Find where the given text appears and provide that cell's center as [X, Y] coordinate. 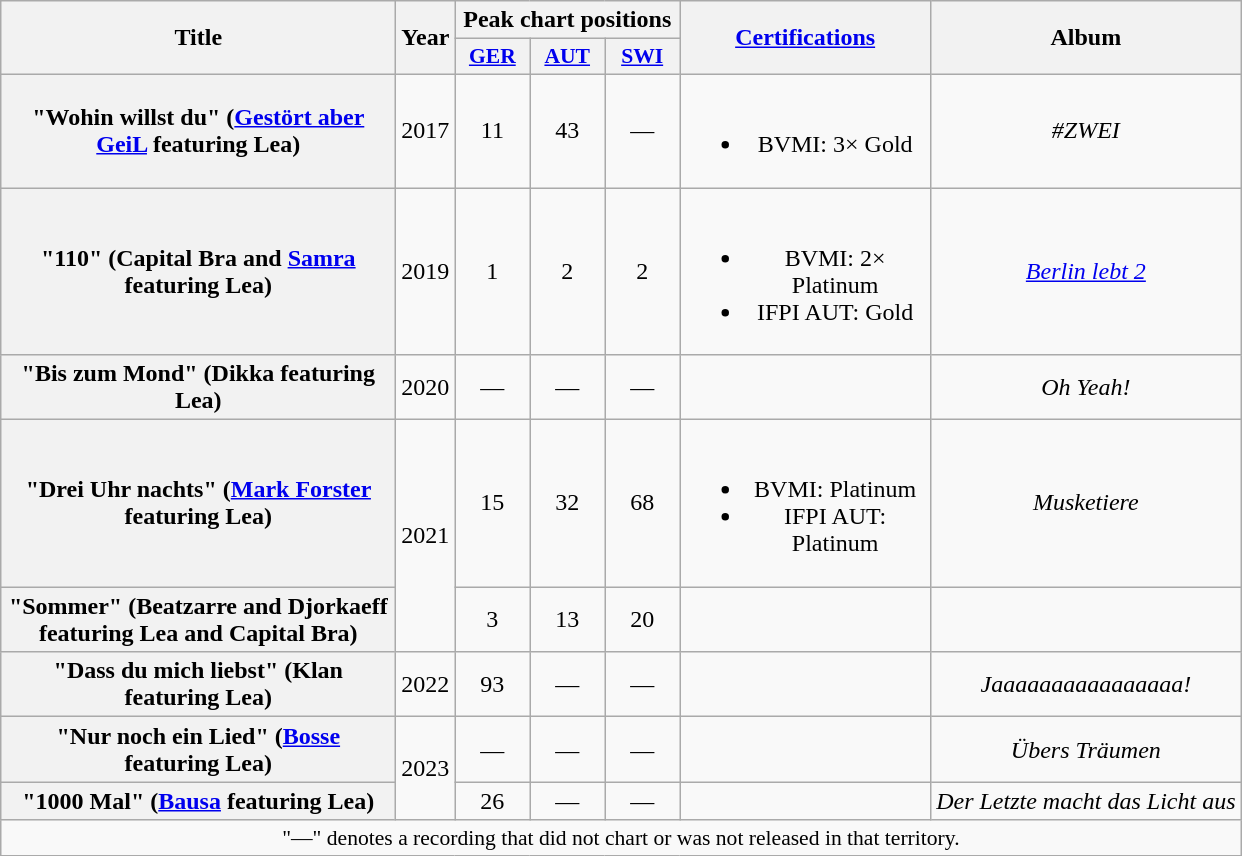
93 [492, 684]
Der Letzte macht das Licht aus [1086, 801]
Übers Träumen [1086, 750]
Jaaaaaaaaaaaaaaaa! [1086, 684]
Musketiere [1086, 504]
2021 [426, 536]
1 [492, 272]
"Bis zum Mond" (Dikka featuring Lea) [198, 388]
BVMI: 2× PlatinumIFPI AUT: Gold [806, 272]
AUT [568, 57]
15 [492, 504]
2019 [426, 272]
Title [198, 38]
20 [642, 620]
32 [568, 504]
2023 [426, 768]
"Dass du mich liebst" (Klan featuring Lea) [198, 684]
"1000 Mal" (Bausa featuring Lea) [198, 801]
43 [568, 130]
"Wohin willst du" (Gestört aber GeiL featuring Lea) [198, 130]
Peak chart positions [568, 20]
GER [492, 57]
2017 [426, 130]
BVMI: PlatinumIFPI AUT: Platinum [806, 504]
2020 [426, 388]
11 [492, 130]
"Nur noch ein Lied" (Bosse featuring Lea) [198, 750]
"—" denotes a recording that did not chart or was not released in that territory. [621, 838]
#ZWEI [1086, 130]
"Drei Uhr nachts" (Mark Forster featuring Lea) [198, 504]
Album [1086, 38]
13 [568, 620]
2022 [426, 684]
"110" (Capital Bra and Samra featuring Lea) [198, 272]
3 [492, 620]
"Sommer" (Beatzarre and Djorkaeff featuring Lea and Capital Bra) [198, 620]
26 [492, 801]
Oh Yeah! [1086, 388]
BVMI: 3× Gold [806, 130]
68 [642, 504]
Year [426, 38]
Berlin lebt 2 [1086, 272]
SWI [642, 57]
Certifications [806, 38]
